Return the [x, y] coordinate for the center point of the cell that contains the specified text.  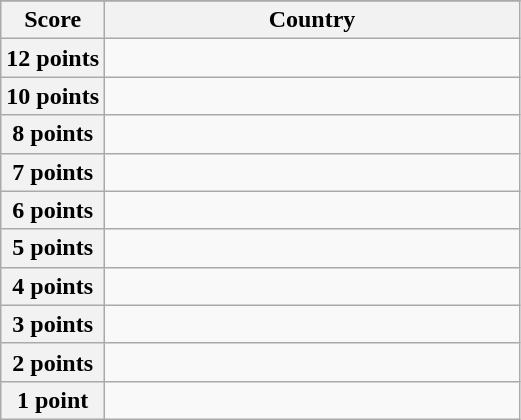
3 points [53, 324]
2 points [53, 362]
10 points [53, 96]
12 points [53, 58]
5 points [53, 248]
7 points [53, 172]
4 points [53, 286]
1 point [53, 400]
8 points [53, 134]
Score [53, 20]
Country [312, 20]
6 points [53, 210]
